Locate the cell with the specified text and output its [X, Y] center coordinate. 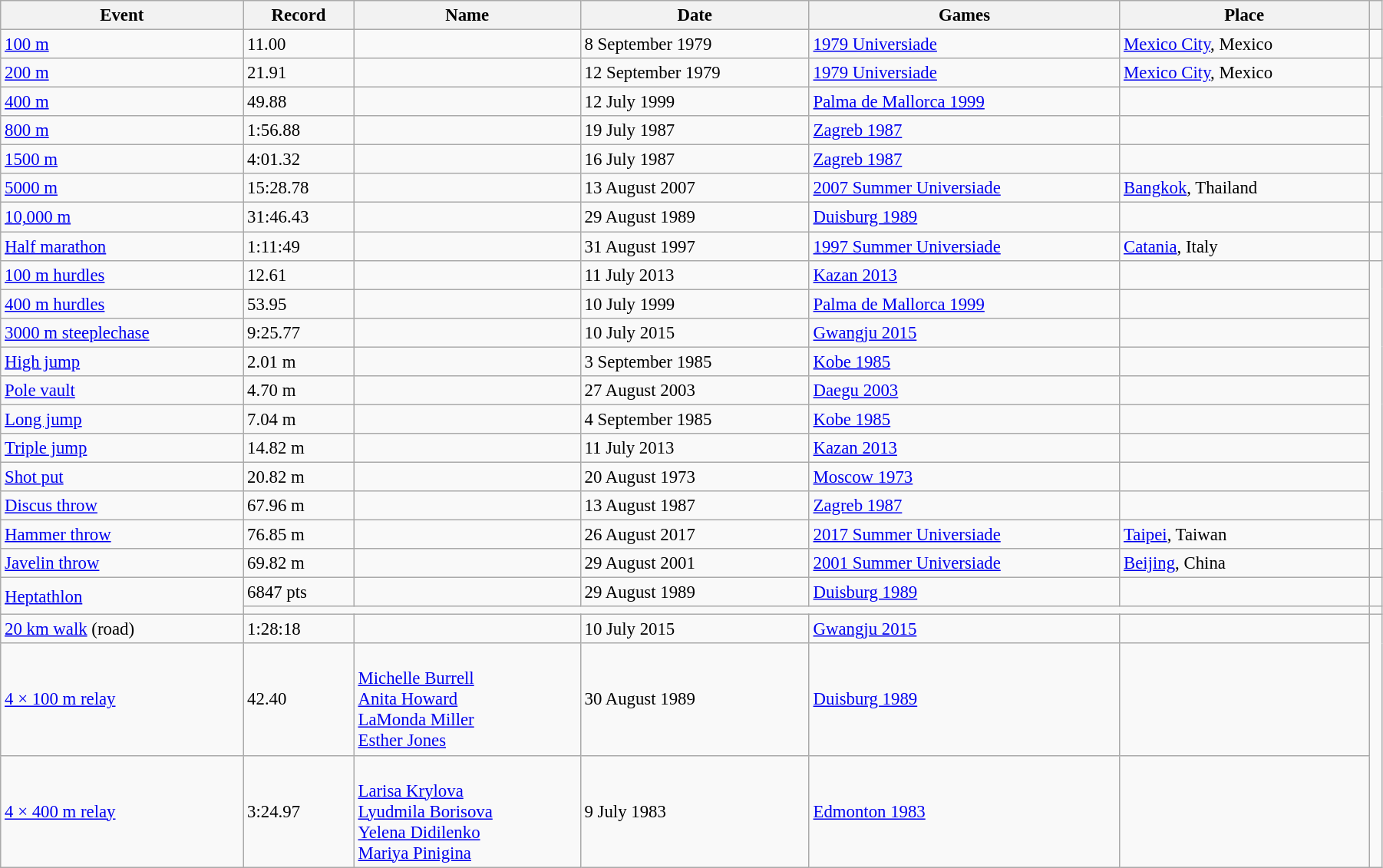
Discus throw [122, 506]
Games [964, 15]
Javelin throw [122, 563]
2.01 m [299, 361]
Date [695, 15]
8 September 1979 [695, 45]
2017 Summer Universiade [964, 535]
Triple jump [122, 448]
3 September 1985 [695, 361]
20.82 m [299, 477]
Catania, Italy [1245, 246]
Edmonton 1983 [964, 811]
Long jump [122, 419]
1997 Summer Universiade [964, 246]
Pole vault [122, 391]
2001 Summer Universiade [964, 563]
20 km walk (road) [122, 629]
Place [1245, 15]
69.82 m [299, 563]
21.91 [299, 73]
Shot put [122, 477]
Event [122, 15]
Moscow 1973 [964, 477]
3000 m steeplechase [122, 332]
19 July 1987 [695, 130]
13 August 1987 [695, 506]
Beijing, China [1245, 563]
67.96 m [299, 506]
Record [299, 15]
76.85 m [299, 535]
1:11:49 [299, 246]
Hammer throw [122, 535]
200 m [122, 73]
30 August 1989 [695, 700]
16 July 1987 [695, 160]
4.70 m [299, 391]
4 × 100 m relay [122, 700]
400 m [122, 102]
27 August 2003 [695, 391]
Daegu 2003 [964, 391]
1500 m [122, 160]
3:24.97 [299, 811]
Michelle BurrellAnita HowardLaMonda MillerEsther Jones [467, 700]
42.40 [299, 700]
4 September 1985 [695, 419]
1:28:18 [299, 629]
4:01.32 [299, 160]
1:56.88 [299, 130]
High jump [122, 361]
7.04 m [299, 419]
12.61 [299, 275]
15:28.78 [299, 188]
10,000 m [122, 217]
13 August 2007 [695, 188]
4 × 400 m relay [122, 811]
Half marathon [122, 246]
26 August 2017 [695, 535]
31 August 1997 [695, 246]
14.82 m [299, 448]
Larisa KrylovaLyudmila BorisovaYelena DidilenkoMariya Pinigina [467, 811]
12 July 1999 [695, 102]
Bangkok, Thailand [1245, 188]
Heptathlon [122, 596]
100 m [122, 45]
10 July 1999 [695, 304]
2007 Summer Universiade [964, 188]
20 August 1973 [695, 477]
49.88 [299, 102]
5000 m [122, 188]
11.00 [299, 45]
Name [467, 15]
800 m [122, 130]
6847 pts [299, 592]
31:46.43 [299, 217]
Taipei, Taiwan [1245, 535]
53.95 [299, 304]
400 m hurdles [122, 304]
9:25.77 [299, 332]
12 September 1979 [695, 73]
29 August 2001 [695, 563]
100 m hurdles [122, 275]
9 July 1983 [695, 811]
